Determine the (x, y) coordinate at the center of the cell enclosing the given text.  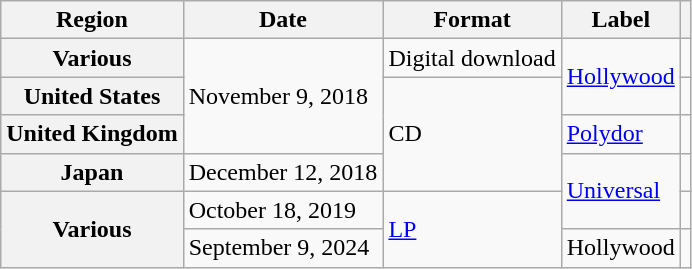
October 18, 2019 (283, 210)
Universal (620, 191)
Date (283, 20)
November 9, 2018 (283, 96)
Japan (92, 172)
Digital download (472, 58)
United Kingdom (92, 134)
Region (92, 20)
CD (472, 134)
LP (472, 229)
December 12, 2018 (283, 172)
Polydor (620, 134)
September 9, 2024 (283, 248)
Format (472, 20)
United States (92, 96)
Label (620, 20)
